Return the (X, Y) coordinate for the center point of the cell that contains the specified text.  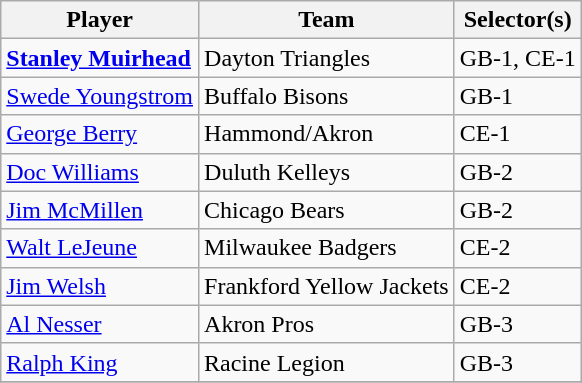
Frankford Yellow Jackets (327, 286)
Jim McMillen (100, 210)
Player (100, 20)
Hammond/Akron (327, 134)
Selector(s) (518, 20)
Buffalo Bisons (327, 96)
Stanley Muirhead (100, 58)
Dayton Triangles (327, 58)
Akron Pros (327, 324)
Chicago Bears (327, 210)
GB-1 (518, 96)
Walt LeJeune (100, 248)
George Berry (100, 134)
CE-1 (518, 134)
Duluth Kelleys (327, 172)
Racine Legion (327, 362)
Ralph King (100, 362)
Team (327, 20)
Milwaukee Badgers (327, 248)
Doc Williams (100, 172)
Jim Welsh (100, 286)
Al Nesser (100, 324)
Swede Youngstrom (100, 96)
GB-1, CE-1 (518, 58)
